Capture the cell that displays the provided text and extract its [X, Y] central coordinate. 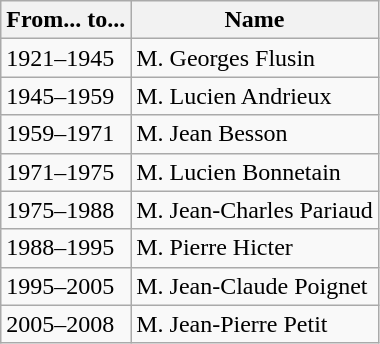
1921–1945 [66, 58]
1945–1959 [66, 96]
M. Pierre Hicter [255, 248]
M. Lucien Bonnetain [255, 172]
1971–1975 [66, 172]
M. Georges Flusin [255, 58]
1988–1995 [66, 248]
M. Jean Besson [255, 134]
M. Jean-Claude Poignet [255, 286]
1959–1971 [66, 134]
1995–2005 [66, 286]
From... to... [66, 20]
Name [255, 20]
2005–2008 [66, 324]
M. Jean-Charles Pariaud [255, 210]
M. Lucien Andrieux [255, 96]
M. Jean-Pierre Petit [255, 324]
1975–1988 [66, 210]
